Capture the cell that displays the provided text and extract its (X, Y) central coordinate. 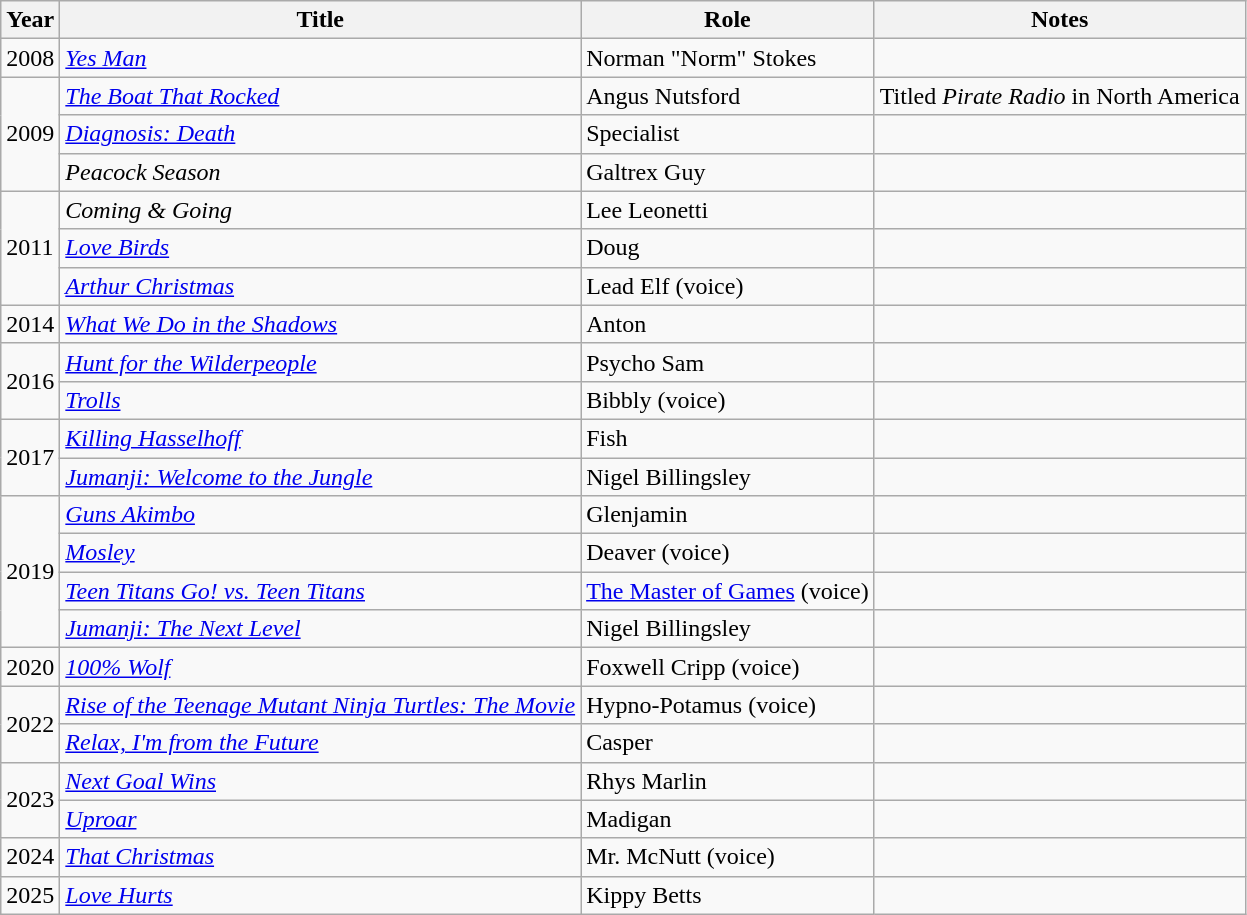
Killing Hasselhoff (320, 438)
Teen Titans Go! vs. Teen Titans (320, 591)
Next Goal Wins (320, 781)
Specialist (728, 134)
Jumanji: Welcome to the Jungle (320, 477)
Title (320, 20)
What We Do in the Shadows (320, 324)
Year (30, 20)
The Boat That Rocked (320, 96)
Peacock Season (320, 172)
Mr. McNutt (voice) (728, 857)
Doug (728, 248)
2022 (30, 724)
The Master of Games (voice) (728, 591)
Angus Nutsford (728, 96)
100% Wolf (320, 667)
Love Birds (320, 248)
Love Hurts (320, 895)
2009 (30, 134)
Hypno-Potamus (voice) (728, 705)
Uproar (320, 819)
Jumanji: The Next Level (320, 629)
2020 (30, 667)
Norman "Norm" Stokes (728, 58)
Casper (728, 743)
Kippy Betts (728, 895)
Lee Leonetti (728, 210)
Role (728, 20)
Hunt for the Wilderpeople (320, 362)
Lead Elf (voice) (728, 286)
2023 (30, 800)
Titled Pirate Radio in North America (1060, 96)
Bibbly (voice) (728, 400)
Psycho Sam (728, 362)
Rise of the Teenage Mutant Ninja Turtles: The Movie (320, 705)
2016 (30, 381)
2017 (30, 457)
Relax, I'm from the Future (320, 743)
Madigan (728, 819)
2014 (30, 324)
Coming & Going (320, 210)
Deaver (voice) (728, 553)
Arthur Christmas (320, 286)
Notes (1060, 20)
Trolls (320, 400)
2019 (30, 572)
Galtrex Guy (728, 172)
Glenjamin (728, 515)
Rhys Marlin (728, 781)
Fish (728, 438)
2008 (30, 58)
Foxwell Cripp (voice) (728, 667)
That Christmas (320, 857)
Anton (728, 324)
2011 (30, 248)
Yes Man (320, 58)
2025 (30, 895)
Guns Akimbo (320, 515)
2024 (30, 857)
Mosley (320, 553)
Diagnosis: Death (320, 134)
